Locate the cell with the specified text and output its [X, Y] center coordinate. 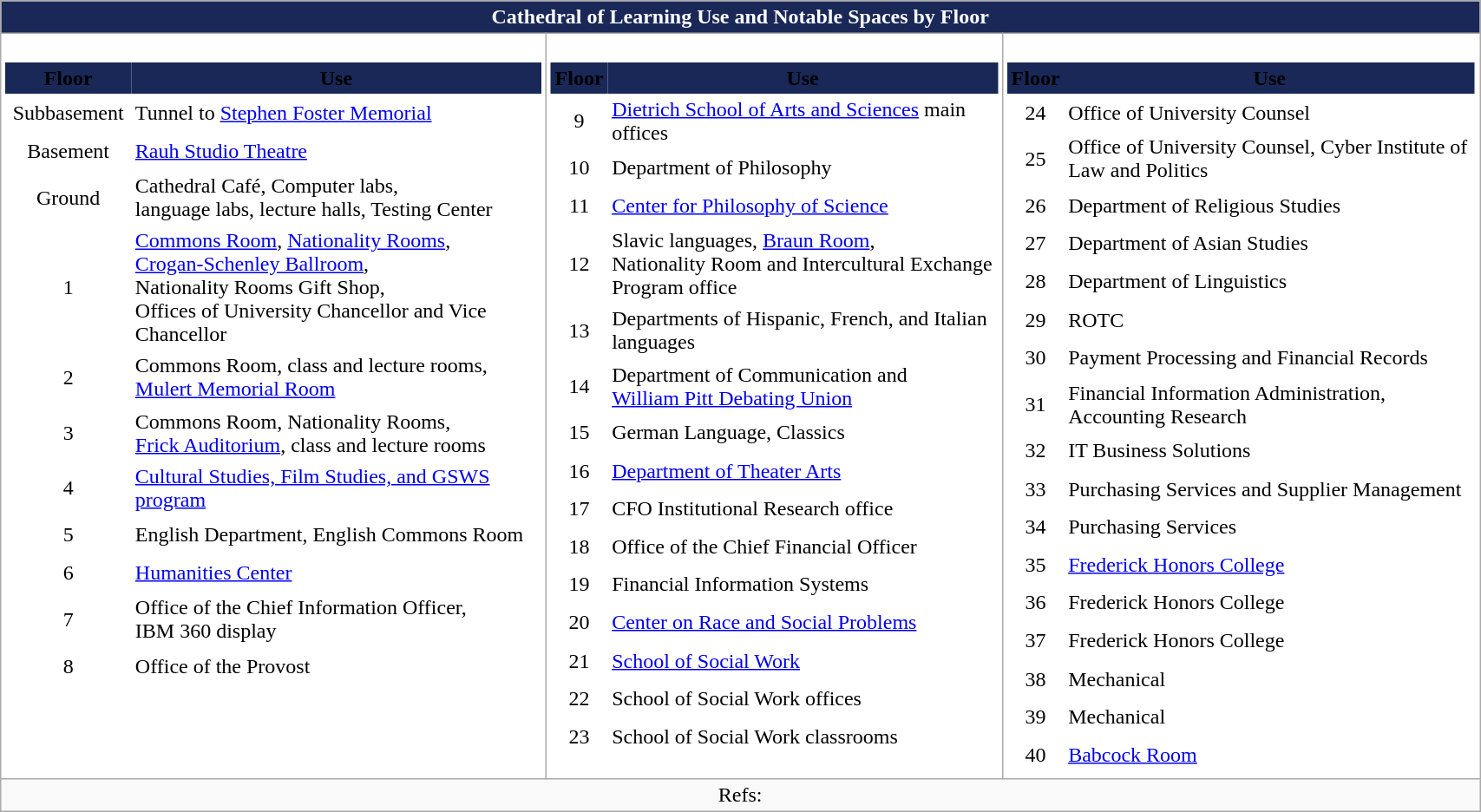
Tunnel to Stephen Foster Memorial [337, 113]
8 [68, 665]
16 [580, 470]
24 [1036, 113]
Center on Race and Social Problems [802, 623]
CFO Institutional Research office [802, 508]
Rauh Studio Theatre [337, 151]
34 [1036, 527]
Dietrich School of Arts and Sciences main offices [802, 121]
German Language, Classics [802, 433]
31 [1036, 404]
25 [1036, 160]
Financial Information Administration, Accounting Research [1269, 404]
36 [1036, 603]
IT Business Solutions [1269, 451]
Commons Room, Nationality Rooms,Frick Auditorium, class and lecture rooms [337, 433]
Department of Linguistics [1269, 282]
Subbasement [68, 113]
13 [580, 331]
14 [580, 386]
6 [68, 573]
Slavic languages, Braun Room,Nationality Room and Intercultural Exchange Program office [802, 264]
30 [1036, 357]
9 [580, 121]
Refs: [741, 795]
Commons Room, Nationality Rooms,Crogan-Schenley Ballroom,Nationality Rooms Gift Shop,Offices of University Chancellor and Vice Chancellor [337, 288]
Purchasing Services [1269, 527]
School of Social Work classrooms [802, 737]
Basement [68, 151]
19 [580, 585]
7 [68, 619]
Payment Processing and Financial Records [1269, 357]
22 [580, 698]
English Department, English Commons Room [337, 534]
40 [1036, 755]
Babcock Room [1269, 755]
37 [1036, 641]
Office of University Counsel, Cyber Institute of Law and Politics [1269, 160]
Commons Room, class and lecture rooms, Mulert Memorial Room [337, 378]
School of Social Work offices [802, 698]
39 [1036, 717]
26 [1036, 206]
4 [68, 488]
3 [68, 433]
Office of University Counsel [1269, 113]
Office of the Chief Financial Officer [802, 547]
15 [580, 433]
Humanities Center [337, 573]
Department of Philosophy [802, 167]
Purchasing Services and Supplier Management [1269, 489]
17 [580, 508]
Cathedral of Learning Use and Notable Spaces by Floor [741, 17]
18 [580, 547]
Center for Philosophy of Science [802, 206]
Office of the Chief Information Officer,IBM 360 display [337, 619]
Department of Asian Studies [1269, 244]
28 [1036, 282]
23 [580, 737]
27 [1036, 244]
38 [1036, 678]
2 [68, 378]
10 [580, 167]
5 [68, 534]
32 [1036, 451]
Cathedral Café, Computer labs, language labs, lecture halls, Testing Center [337, 197]
20 [580, 623]
1 [68, 288]
21 [580, 660]
Financial Information Systems [802, 585]
Department of Religious Studies [1269, 206]
School of Social Work [802, 660]
11 [580, 206]
Office of the Provost [337, 665]
Department of Communication andWilliam Pitt Debating Union [802, 386]
ROTC [1269, 320]
Departments of Hispanic, French, and Italian languages [802, 331]
Department of Theater Arts [802, 470]
12 [580, 264]
33 [1036, 489]
Cultural Studies, Film Studies, and GSWS program [337, 488]
Ground [68, 197]
29 [1036, 320]
35 [1036, 565]
